Pinpoint the cell where the given text exists, returning its [x, y] midpoint coordinate. 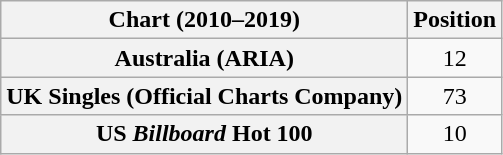
Australia (ARIA) [204, 58]
12 [455, 58]
10 [455, 134]
73 [455, 96]
UK Singles (Official Charts Company) [204, 96]
US Billboard Hot 100 [204, 134]
Position [455, 20]
Chart (2010–2019) [204, 20]
